From the cell containing the given text, extract its center point as (x, y) coordinate. 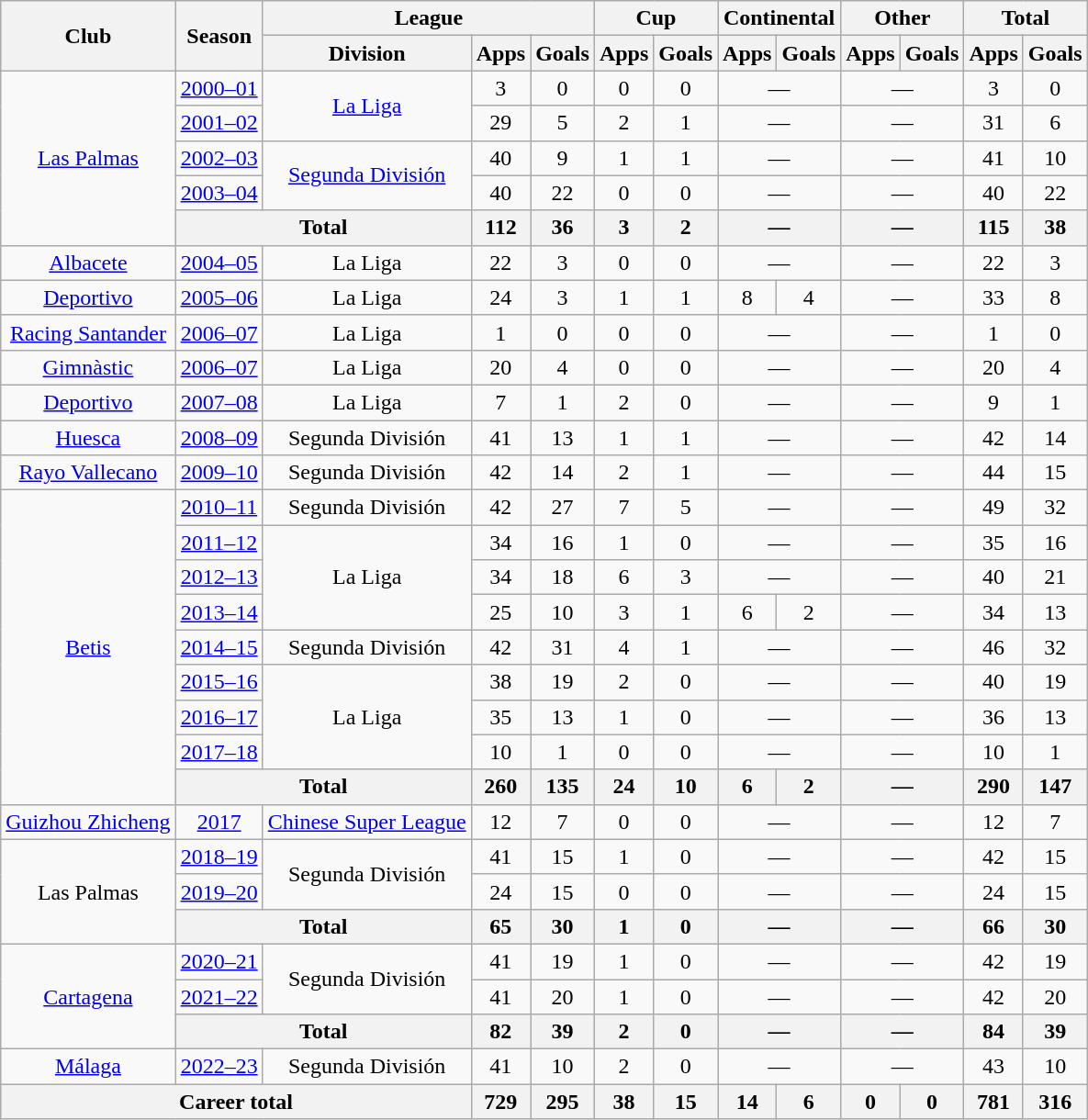
2003–04 (219, 193)
Rayo Vallecano (88, 473)
Continental (780, 18)
Career total (236, 1102)
2017 (219, 822)
65 (500, 926)
49 (993, 508)
147 (1055, 787)
2018–19 (219, 857)
Huesca (88, 438)
84 (993, 1032)
League (428, 18)
2020–21 (219, 961)
2001–02 (219, 123)
112 (500, 228)
82 (500, 1032)
2013–14 (219, 612)
2002–03 (219, 158)
290 (993, 787)
2011–12 (219, 543)
Albacete (88, 263)
Cup (656, 18)
21 (1055, 577)
2007–08 (219, 402)
2014–15 (219, 647)
Season (219, 36)
Cartagena (88, 996)
Club (88, 36)
2017–18 (219, 752)
Gimnàstic (88, 367)
2005–06 (219, 297)
2019–20 (219, 891)
316 (1055, 1102)
2008–09 (219, 438)
29 (500, 123)
2010–11 (219, 508)
2016–17 (219, 717)
27 (563, 508)
25 (500, 612)
43 (993, 1067)
2012–13 (219, 577)
2015–16 (219, 682)
295 (563, 1102)
2009–10 (219, 473)
18 (563, 577)
2021–22 (219, 996)
Chinese Super League (367, 822)
46 (993, 647)
Málaga (88, 1067)
Betis (88, 648)
260 (500, 787)
781 (993, 1102)
2022–23 (219, 1067)
729 (500, 1102)
2000–01 (219, 88)
Guizhou Zhicheng (88, 822)
66 (993, 926)
115 (993, 228)
135 (563, 787)
Division (367, 53)
Other (903, 18)
2004–05 (219, 263)
44 (993, 473)
33 (993, 297)
Racing Santander (88, 332)
